Locate the cell with the specified text and output its (X, Y) center coordinate. 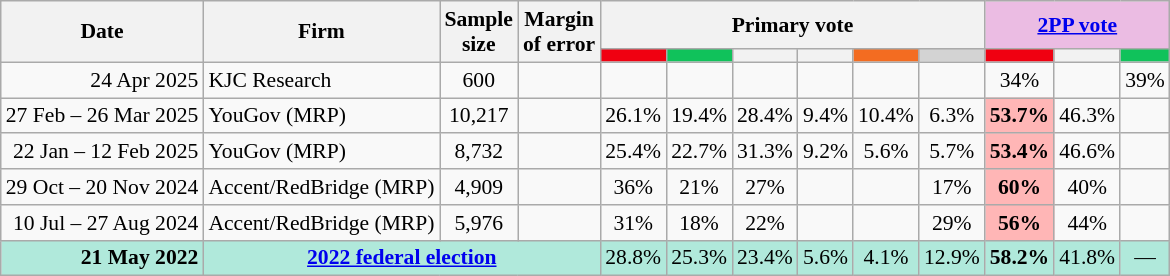
53.4% (1020, 152)
5,976 (479, 223)
28.4% (765, 116)
36% (633, 187)
10,217 (479, 116)
44% (1087, 223)
Date (102, 32)
Samplesize (479, 32)
21 May 2022 (102, 258)
9.2% (826, 152)
46.3% (1087, 116)
56% (1020, 223)
31.3% (765, 152)
600 (479, 80)
8,732 (479, 152)
22.7% (699, 152)
6.3% (952, 116)
53.7% (1020, 116)
22% (765, 223)
28.8% (633, 258)
10 Jul – 27 Aug 2024 (102, 223)
41.8% (1087, 258)
9.4% (826, 116)
24 Apr 2025 (102, 80)
31% (633, 223)
— (1145, 258)
Firm (321, 32)
27 Feb – 26 Mar 2025 (102, 116)
46.6% (1087, 152)
60% (1020, 187)
12.9% (952, 258)
Marginof error (559, 32)
25.4% (633, 152)
Primary vote (792, 25)
19.4% (699, 116)
18% (699, 223)
25.3% (699, 258)
29% (952, 223)
58.2% (1020, 258)
4.1% (886, 258)
34% (1020, 80)
29 Oct – 20 Nov 2024 (102, 187)
2022 federal election (402, 258)
10.4% (886, 116)
39% (1145, 80)
21% (699, 187)
2PP vote (1078, 25)
26.1% (633, 116)
22 Jan – 12 Feb 2025 (102, 152)
23.4% (765, 258)
5.7% (952, 152)
27% (765, 187)
4,909 (479, 187)
17% (952, 187)
40% (1087, 187)
KJC Research (321, 80)
